For the text-containing cell, return its midpoint in [x, y] coordinate format. 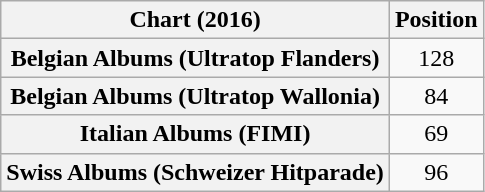
Position [436, 20]
128 [436, 58]
Belgian Albums (Ultratop Wallonia) [196, 96]
Belgian Albums (Ultratop Flanders) [196, 58]
Swiss Albums (Schweizer Hitparade) [196, 172]
Chart (2016) [196, 20]
Italian Albums (FIMI) [196, 134]
69 [436, 134]
96 [436, 172]
84 [436, 96]
